Search for the cell housing the specified text and yield its [X, Y] center coordinate. 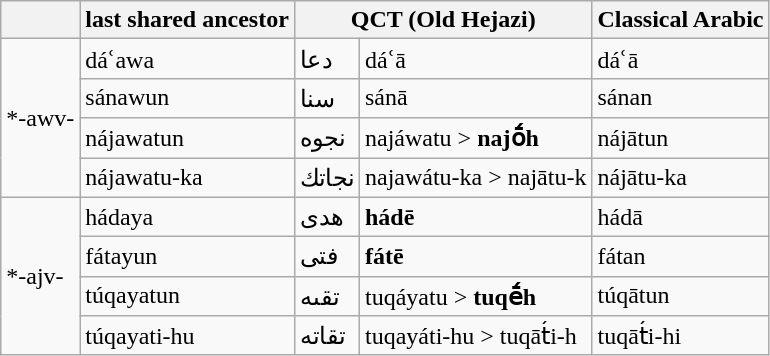
túqātun [680, 296]
fátayun [188, 257]
fátan [680, 257]
تقاته [326, 336]
نجاتك [326, 178]
nájawatun [188, 138]
tuqayáti-hu > tuqāt́i-h [475, 336]
sánā [475, 98]
najawátu-ka > najātu-k [475, 178]
دعا [326, 59]
túqayati-hu [188, 336]
túqayatun [188, 296]
fátē [475, 257]
tuqāt́i-hi [680, 336]
*-awv- [40, 118]
dáʿawa [188, 59]
nájātu-ka [680, 178]
last shared ancestor [188, 20]
نجوه [326, 138]
najáwatu > najṓh [475, 138]
sánan [680, 98]
تقىه [326, 296]
nájawatu-ka [188, 178]
فتى [326, 257]
nájātun [680, 138]
hádē [475, 217]
tuqáyatu > tuqḗh [475, 296]
*-ajv- [40, 276]
Classical Arabic [680, 20]
hádaya [188, 217]
hádā [680, 217]
سنا [326, 98]
هدى [326, 217]
sánawun [188, 98]
QCT (Old Hejazi) [443, 20]
